For the text-containing cell, return its midpoint in (X, Y) coordinate format. 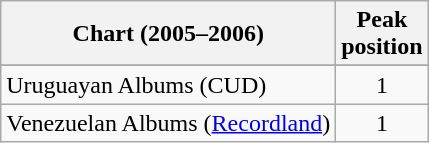
Peakposition (382, 34)
Venezuelan Albums (Recordland) (168, 123)
Uruguayan Albums (CUD) (168, 85)
Chart (2005–2006) (168, 34)
